Find where the given text appears and provide that cell's center as (x, y) coordinate. 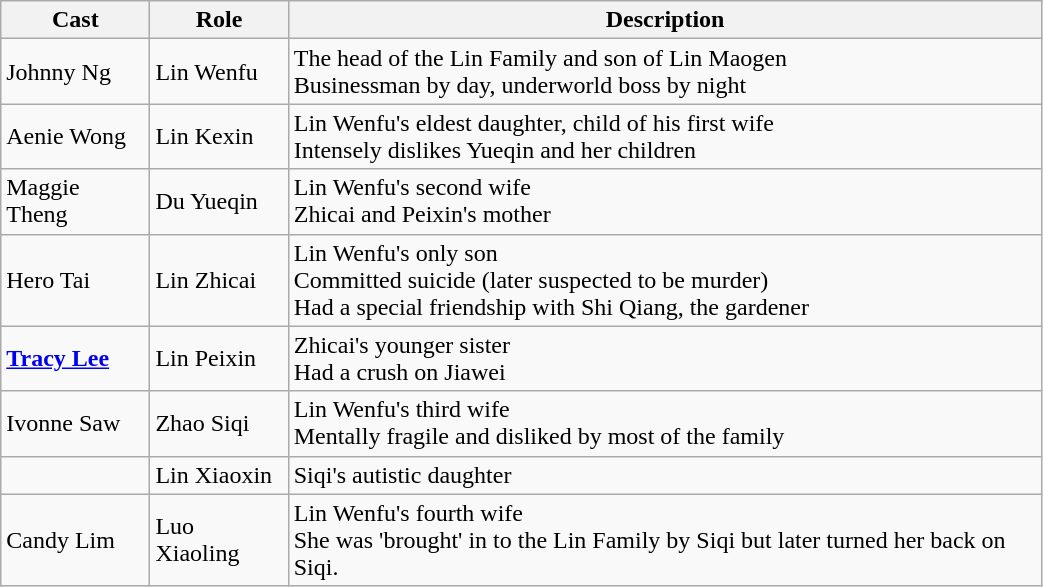
Lin Wenfu's fourth wifeShe was 'brought' in to the Lin Family by Siqi but later turned her back on Siqi. (665, 540)
Lin Wenfu's eldest daughter, child of his first wifeIntensely dislikes Yueqin and her children (665, 136)
Zhicai's younger sister Had a crush on Jiawei (665, 358)
Lin Wenfu (219, 72)
Maggie Theng (76, 202)
Aenie Wong (76, 136)
The head of the Lin Family and son of Lin MaogenBusinessman by day, underworld boss by night (665, 72)
Lin Peixin (219, 358)
Du Yueqin (219, 202)
Lin Zhicai (219, 280)
Role (219, 20)
Luo Xiaoling (219, 540)
Hero Tai (76, 280)
Lin Kexin (219, 136)
Candy Lim (76, 540)
Tracy Lee (76, 358)
Lin Wenfu's only sonCommitted suicide (later suspected to be murder)Had a special friendship with Shi Qiang, the gardener (665, 280)
Description (665, 20)
Siqi's autistic daughter (665, 475)
Lin Wenfu's third wife Mentally fragile and disliked by most of the family (665, 424)
Cast (76, 20)
Zhao Siqi (219, 424)
Johnny Ng (76, 72)
Lin Wenfu's second wifeZhicai and Peixin's mother (665, 202)
Ivonne Saw (76, 424)
Lin Xiaoxin (219, 475)
